Identify which cell holds the provided text, then report its [X, Y] central coordinate. 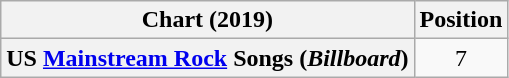
7 [461, 58]
US Mainstream Rock Songs (Billboard) [208, 58]
Position [461, 20]
Chart (2019) [208, 20]
